Detect which cell encompasses the target text, then output its [x, y] center coordinate. 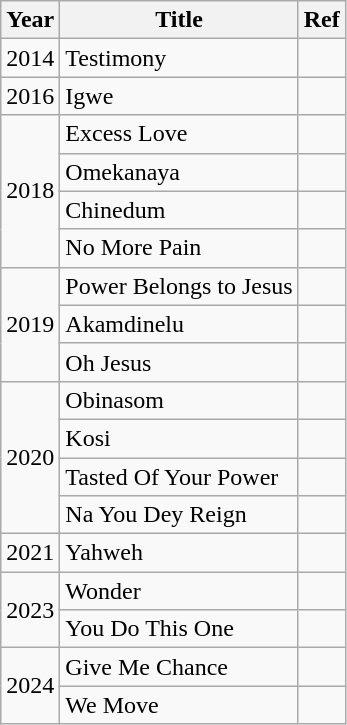
Tasted Of Your Power [179, 477]
2014 [30, 58]
2016 [30, 96]
Title [179, 20]
2024 [30, 686]
Obinasom [179, 400]
You Do This One [179, 629]
Oh Jesus [179, 362]
Give Me Chance [179, 667]
Year [30, 20]
Kosi [179, 438]
We Move [179, 705]
Yahweh [179, 553]
Power Belongs to Jesus [179, 286]
2020 [30, 457]
Igwe [179, 96]
Wonder [179, 591]
Omekanaya [179, 172]
2021 [30, 553]
Testimony [179, 58]
2019 [30, 324]
2018 [30, 191]
Ref [322, 20]
No More Pain [179, 248]
Excess Love [179, 134]
Na You Dey Reign [179, 515]
Akamdinelu [179, 324]
Chinedum [179, 210]
2023 [30, 610]
